From the cell containing the given text, extract its center point as (X, Y) coordinate. 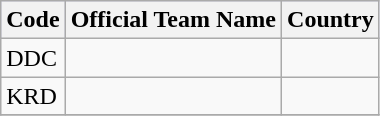
Code (33, 20)
Country (331, 20)
Official Team Name (173, 20)
KRD (33, 96)
DDC (33, 58)
